Return (x, y) of the center of cell containing provided text 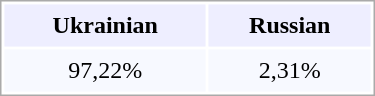
97,22% (105, 71)
Russian (290, 25)
Ukrainian (105, 25)
2,31% (290, 71)
